Capture the cell that displays the provided text and extract its (X, Y) central coordinate. 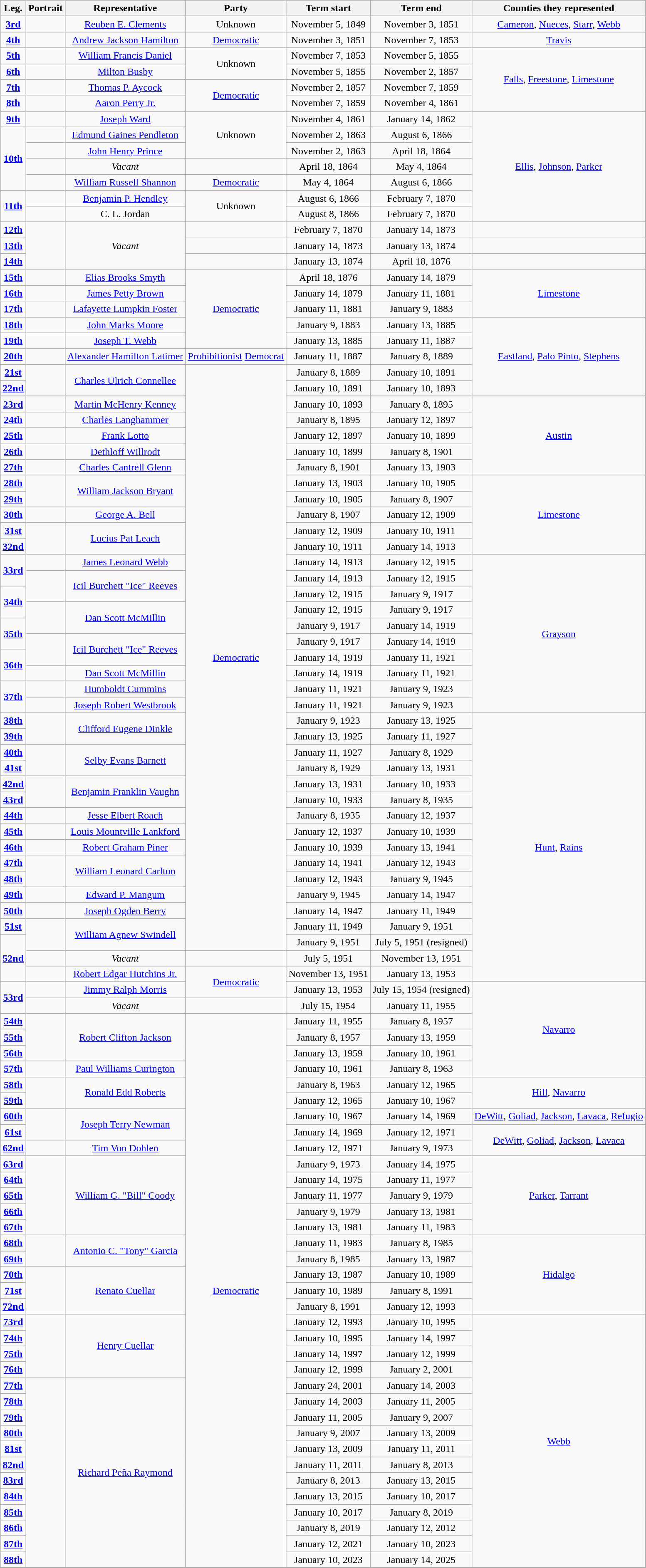
Lafayette Lumpkin Foster (125, 309)
5th (13, 56)
Hill, Navarro (559, 1093)
Charles Langhammer (125, 420)
23rd (13, 404)
Webb (559, 1441)
January 2, 2001 (421, 1370)
44th (13, 816)
72nd (13, 1306)
Andrew Jackson Hamilton (125, 40)
11th (13, 206)
24th (13, 420)
Frank Lotto (125, 435)
21st (13, 372)
Grayson (559, 634)
82nd (13, 1464)
38th (13, 721)
48th (13, 879)
Humboldt Cummins (125, 689)
Term start (328, 8)
67th (13, 1227)
Travis (559, 40)
Reuben E. Clements (125, 24)
64th (13, 1180)
William G. "Bill" Coody (125, 1195)
55th (13, 1037)
Richard Peña Raymond (125, 1472)
13th (13, 246)
Edmund Gaines Pendleton (125, 135)
George A. Bell (125, 515)
33rd (13, 570)
32nd (13, 547)
49th (13, 895)
78th (13, 1401)
70th (13, 1275)
Prohibitionist Democrat (236, 356)
Eastland, Palo Pinto, Stephens (559, 356)
47th (13, 863)
Elias Brooks Smyth (125, 277)
August 8, 1866 (328, 214)
Selby Evans Barnett (125, 760)
22nd (13, 388)
73rd (13, 1322)
37th (13, 697)
9th (13, 119)
C. L. Jordan (125, 214)
January 14, 1941 (328, 863)
76th (13, 1370)
Jesse Elbert Roach (125, 816)
John Henry Prince (125, 151)
Louis Mountville Lankford (125, 831)
DeWitt, Goliad, Jackson, Lavaca, Refugio (559, 1116)
26th (13, 451)
53rd (13, 998)
Dethloff Willrodt (125, 451)
83rd (13, 1481)
85th (13, 1512)
William Francis Daniel (125, 56)
Joseph Ogden Berry (125, 910)
84th (13, 1496)
Parker, Tarrant (559, 1195)
25th (13, 435)
Thomas P. Aycock (125, 87)
Aaron Perry Jr. (125, 103)
18th (13, 325)
8th (13, 103)
40th (13, 752)
34th (13, 602)
Milton Busby (125, 72)
Antonio C. "Tony" Garcia (125, 1251)
July 5, 1951 (328, 958)
62nd (13, 1148)
86th (13, 1528)
56th (13, 1053)
88th (13, 1560)
January 12, 2021 (328, 1544)
Edward P. Mangum (125, 895)
Joseph Robert Westbrook (125, 705)
Robert Edgar Hutchins Jr. (125, 974)
68th (13, 1243)
Navarro (559, 1029)
Joseph Ward (125, 119)
29th (13, 499)
January 13, 1941 (421, 847)
Robert Clifton Jackson (125, 1037)
75th (13, 1354)
July 15, 1954 (resigned) (421, 990)
50th (13, 910)
Charles Cantrell Glenn (125, 467)
59th (13, 1101)
57th (13, 1069)
74th (13, 1338)
69th (13, 1259)
Clifford Eugene Dinkle (125, 729)
66th (13, 1212)
31st (13, 531)
July 15, 1954 (328, 1006)
52nd (13, 958)
19th (13, 341)
William Agnew Swindell (125, 934)
16th (13, 293)
Term end (421, 8)
80th (13, 1433)
William Leonard Carlton (125, 871)
Joseph T. Webb (125, 341)
Hidalgo (559, 1275)
65th (13, 1195)
12th (13, 230)
Joseph Terry Newman (125, 1124)
January 14, 2025 (421, 1560)
63rd (13, 1164)
Cameron, Nueces, Starr, Webb (559, 24)
61st (13, 1132)
Jimmy Ralph Morris (125, 990)
87th (13, 1544)
William Russell Shannon (125, 182)
Benjamin P. Hendley (125, 198)
James Leonard Webb (125, 562)
79th (13, 1417)
Charles Ulrich Connellee (125, 380)
Hunt, Rains (559, 848)
14th (13, 262)
Ellis, Johnson, Parker (559, 166)
39th (13, 737)
Counties they represented (559, 8)
January 14, 1862 (421, 119)
45th (13, 831)
51st (13, 926)
Tim Von Dohlen (125, 1148)
Alexander Hamilton Latimer (125, 356)
January 12, 2012 (421, 1528)
71st (13, 1291)
Lucius Pat Leach (125, 539)
Ronald Edd Roberts (125, 1093)
Party (236, 8)
Martin McHenry Kenney (125, 404)
Henry Cuellar (125, 1346)
Portrait (46, 8)
36th (13, 665)
Falls, Freestone, Limestone (559, 79)
58th (13, 1085)
7th (13, 87)
27th (13, 467)
Robert Graham Piner (125, 847)
July 5, 1951 (resigned) (421, 942)
John Marks Moore (125, 325)
DeWitt, Goliad, Jackson, Lavaca (559, 1140)
20th (13, 356)
60th (13, 1116)
Paul Williams Curington (125, 1069)
4th (13, 40)
January 24, 2001 (328, 1385)
35th (13, 633)
30th (13, 515)
James Petty Brown (125, 293)
3rd (13, 24)
42nd (13, 784)
46th (13, 847)
81st (13, 1449)
17th (13, 309)
77th (13, 1385)
November 5, 1849 (328, 24)
28th (13, 483)
Benjamin Franklin Vaughn (125, 792)
43rd (13, 800)
Renato Cuellar (125, 1291)
15th (13, 277)
41st (13, 768)
54th (13, 1021)
Leg. (13, 8)
10th (13, 158)
6th (13, 72)
Representative (125, 8)
Austin (559, 435)
William Jackson Bryant (125, 491)
